Provide the [X, Y] coordinate of the cell's center where the given text is located.  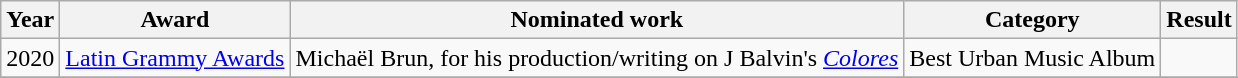
Year [30, 20]
Michaël Brun, for his production/writing on J Balvin's Colores [597, 58]
Nominated work [597, 20]
Best Urban Music Album [1032, 58]
Category [1032, 20]
2020 [30, 58]
Award [175, 20]
Result [1199, 20]
Latin Grammy Awards [175, 58]
